Search for the cell housing the specified text and yield its (x, y) center coordinate. 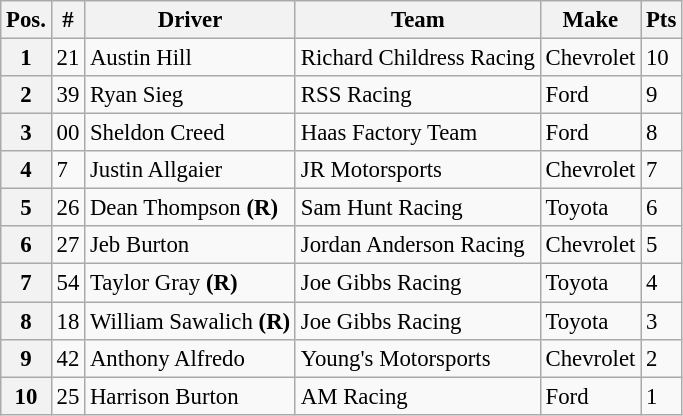
21 (68, 58)
39 (68, 95)
Make (590, 20)
18 (68, 321)
Pts (662, 20)
27 (68, 245)
42 (68, 358)
Richard Childress Racing (418, 58)
Taylor Gray (R) (190, 283)
# (68, 20)
JR Motorsports (418, 170)
Jordan Anderson Racing (418, 245)
RSS Racing (418, 95)
Justin Allgaier (190, 170)
Sam Hunt Racing (418, 208)
54 (68, 283)
Anthony Alfredo (190, 358)
Austin Hill (190, 58)
Jeb Burton (190, 245)
Dean Thompson (R) (190, 208)
Sheldon Creed (190, 133)
Team (418, 20)
Young's Motorsports (418, 358)
William Sawalich (R) (190, 321)
Ryan Sieg (190, 95)
Harrison Burton (190, 396)
Driver (190, 20)
00 (68, 133)
Pos. (26, 20)
Haas Factory Team (418, 133)
25 (68, 396)
AM Racing (418, 396)
26 (68, 208)
